Output the (X, Y) coordinate of the center of the cell containing the given text.  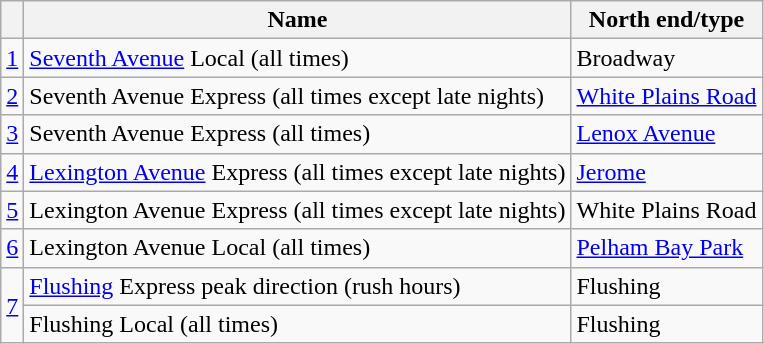
Lenox Avenue (666, 134)
6 (12, 248)
Name (298, 20)
Seventh Avenue Express (all times) (298, 134)
Flushing Local (all times) (298, 324)
North end/type (666, 20)
Lexington Avenue Local (all times) (298, 248)
Pelham Bay Park (666, 248)
4 (12, 172)
1 (12, 58)
3 (12, 134)
2 (12, 96)
Broadway (666, 58)
5 (12, 210)
Jerome (666, 172)
Flushing Express peak direction (rush hours) (298, 286)
Seventh Avenue Local (all times) (298, 58)
Seventh Avenue Express (all times except late nights) (298, 96)
7 (12, 305)
